Pinpoint the cell where the given text exists, returning its (X, Y) midpoint coordinate. 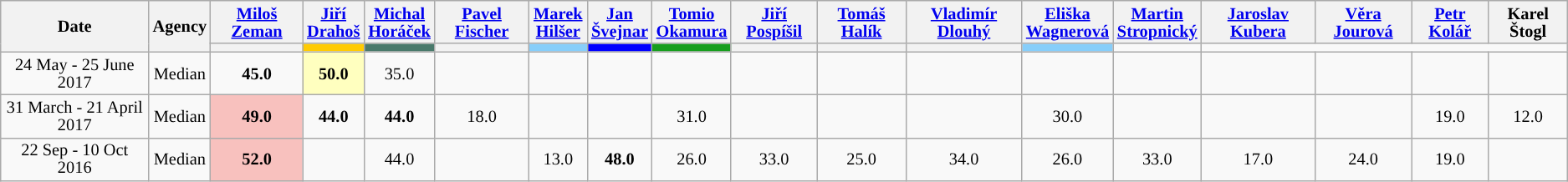
35.0 (399, 73)
49.0 (257, 116)
Tomáš Halík (861, 22)
Jiří Pospíšil (774, 22)
48.0 (620, 159)
25.0 (861, 159)
13.0 (558, 159)
17.0 (1259, 159)
Miloš Zeman (257, 22)
Tomio Okamura (692, 22)
Věra Jourová (1363, 22)
Date (75, 25)
Jan Švejnar (620, 22)
31.0 (692, 116)
24 May - 25 June 2017 (75, 73)
22 Sep - 10 Oct 2016 (75, 159)
18.0 (482, 116)
34.0 (963, 159)
Jaroslav Kubera (1259, 22)
Marek Hilšer (558, 22)
Jiří Drahoš (333, 22)
31 March - 21 April 2017 (75, 116)
Karel Štogl (1529, 22)
Michal Horáček (399, 22)
12.0 (1529, 116)
24.0 (1363, 159)
50.0 (333, 73)
45.0 (257, 73)
Pavel Fischer (482, 22)
Eliška Wagnerová (1067, 22)
52.0 (257, 159)
30.0 (1067, 116)
Martin Stropnický (1157, 22)
Petr Kolář (1450, 22)
Agency (180, 25)
Vladimír Dlouhý (963, 22)
